Detect which cell encompasses the target text, then output its (X, Y) center coordinate. 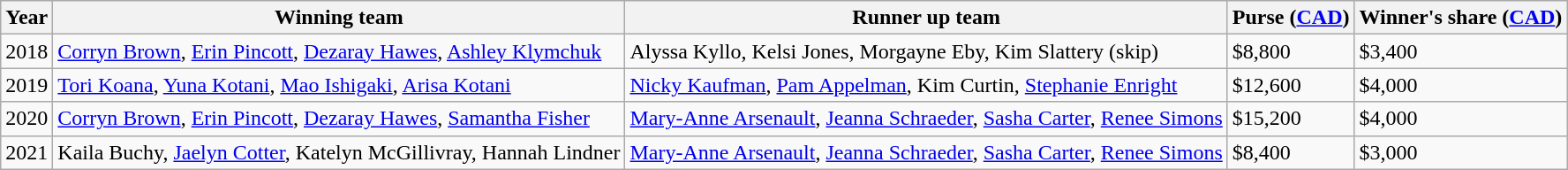
Tori Koana, Yuna Kotani, Mao Ishigaki, Arisa Kotani (339, 85)
$8,400 (1291, 152)
$12,600 (1291, 85)
$15,200 (1291, 119)
2021 (26, 152)
2019 (26, 85)
Corryn Brown, Erin Pincott, Dezaray Hawes, Ashley Klymchuk (339, 51)
Alyssa Kyllo, Kelsi Jones, Morgayne Eby, Kim Slattery (skip) (926, 51)
2018 (26, 51)
2020 (26, 119)
$3,400 (1460, 51)
Runner up team (926, 18)
Winning team (339, 18)
$8,800 (1291, 51)
Nicky Kaufman, Pam Appelman, Kim Curtin, Stephanie Enright (926, 85)
Year (26, 18)
Corryn Brown, Erin Pincott, Dezaray Hawes, Samantha Fisher (339, 119)
Kaila Buchy, Jaelyn Cotter, Katelyn McGillivray, Hannah Lindner (339, 152)
Winner's share (CAD) (1460, 18)
Purse (CAD) (1291, 18)
$3,000 (1460, 152)
